For the text-containing cell, return its midpoint in [X, Y] coordinate format. 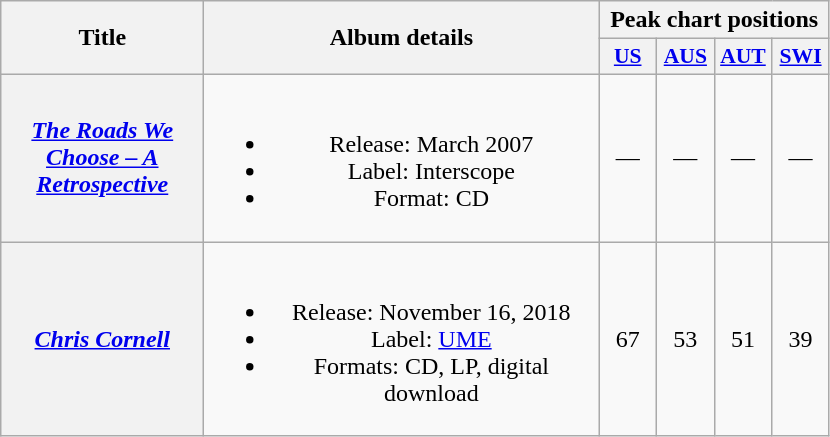
The Roads We Choose – A Retrospective [102, 158]
Chris Cornell [102, 339]
Peak chart positions [714, 20]
AUT [743, 57]
51 [743, 339]
39 [801, 339]
AUS [686, 57]
67 [628, 339]
Title [102, 38]
SWI [801, 57]
53 [686, 339]
US [628, 57]
Release: March 2007Label: InterscopeFormat: CD [402, 158]
Release: November 16, 2018Label: UMEFormats: CD, LP, digital download [402, 339]
Album details [402, 38]
